Capture the cell that displays the provided text and extract its [X, Y] central coordinate. 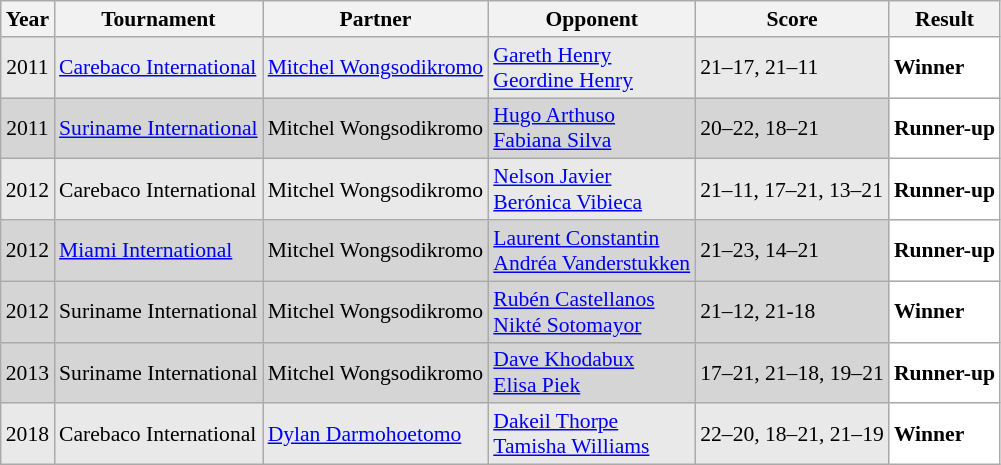
Nelson Javier Berónica Vibieca [592, 190]
21–11, 17–21, 13–21 [792, 190]
21–12, 21-18 [792, 312]
21–23, 14–21 [792, 250]
20–22, 18–21 [792, 128]
Rubén Castellanos Nikté Sotomayor [592, 312]
17–21, 21–18, 19–21 [792, 372]
Result [944, 19]
Laurent Constantin Andréa Vanderstukken [592, 250]
Score [792, 19]
21–17, 21–11 [792, 68]
Dylan Darmohoetomo [376, 434]
Hugo Arthuso Fabiana Silva [592, 128]
Gareth Henry Geordine Henry [592, 68]
2013 [28, 372]
Dave Khodabux Elisa Piek [592, 372]
Miami International [158, 250]
Tournament [158, 19]
Partner [376, 19]
Opponent [592, 19]
2018 [28, 434]
Year [28, 19]
Dakeil Thorpe Tamisha Williams [592, 434]
22–20, 18–21, 21–19 [792, 434]
